Find where the given text appears and provide that cell's center as [x, y] coordinate. 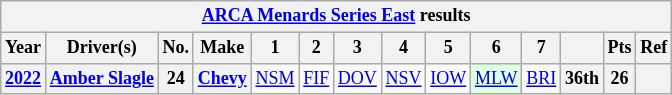
5 [448, 48]
Chevy [222, 78]
1 [275, 48]
26 [620, 78]
4 [404, 48]
Make [222, 48]
DOV [358, 78]
Pts [620, 48]
No. [176, 48]
7 [542, 48]
NSM [275, 78]
ARCA Menards Series East results [336, 16]
Amber Slagle [102, 78]
NSV [404, 78]
FIF [316, 78]
3 [358, 48]
IOW [448, 78]
24 [176, 78]
36th [582, 78]
BRI [542, 78]
MLW [496, 78]
Year [24, 48]
Driver(s) [102, 48]
2 [316, 48]
Ref [654, 48]
2022 [24, 78]
6 [496, 48]
